Identify which cell holds the provided text, then report its [x, y] central coordinate. 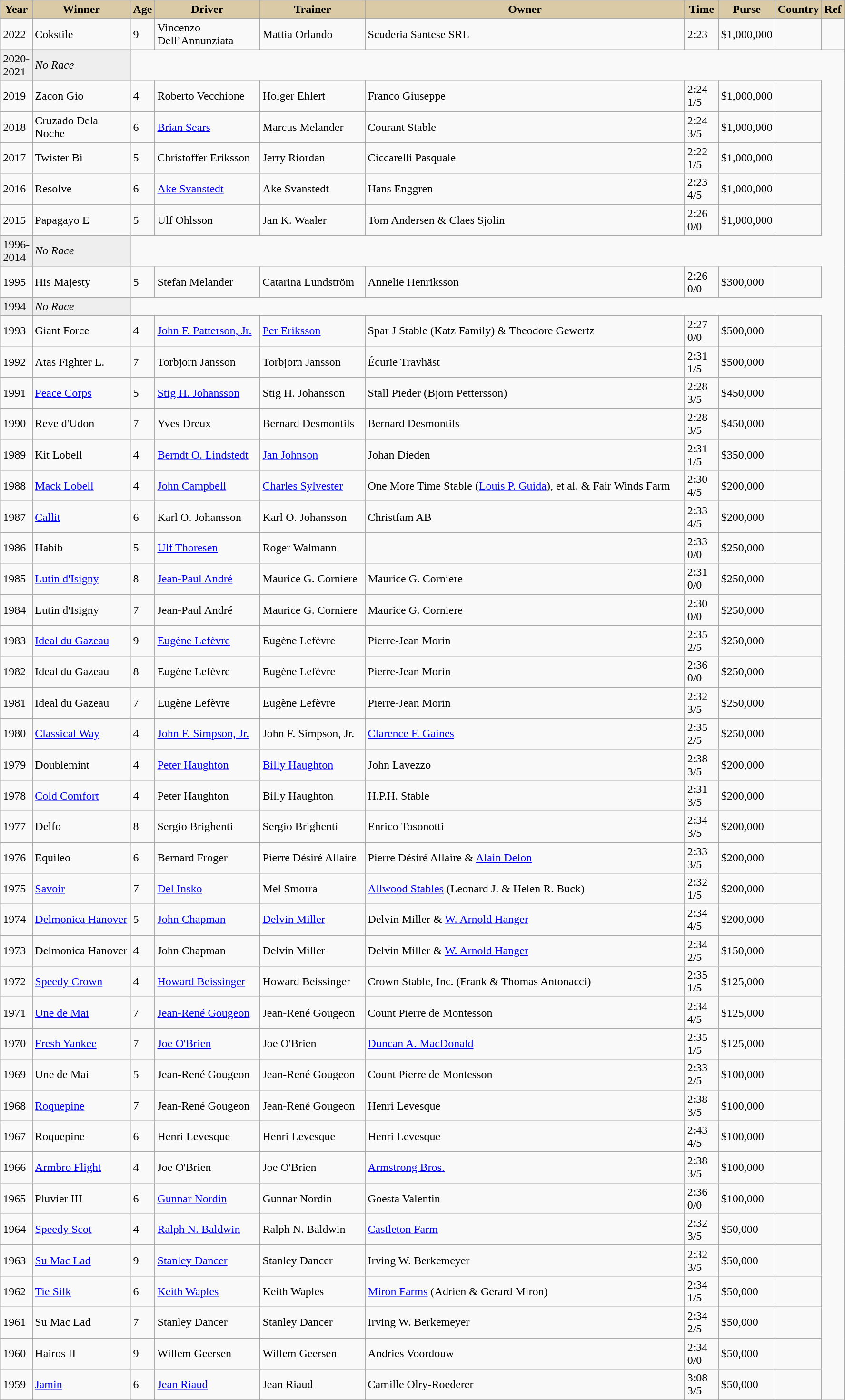
Cokstile [81, 34]
Mel Smorra [312, 889]
1993 [16, 330]
2:33 2/5 [702, 1074]
Jan Johnson [312, 455]
John Campbell [208, 486]
Trainer [312, 10]
2016 [16, 189]
2:22 1/5 [702, 158]
Annelie Henriksson [525, 282]
2022 [16, 34]
1974 [16, 920]
$350,000 [746, 455]
2020-2021 [16, 65]
Savoir [81, 889]
Speedy Scot [81, 1230]
1967 [16, 1136]
2:31 0/0 [702, 579]
Scuderia Santese SRL [525, 34]
Zacon Gio [81, 96]
Andries Voordouw [525, 1353]
2018 [16, 127]
1989 [16, 455]
Time [702, 10]
Del Insko [208, 889]
1982 [16, 671]
1986 [16, 548]
Driver [208, 10]
Equileo [81, 857]
Miron Farms (Adrien & Gerard Miron) [525, 1291]
1988 [16, 486]
2:31 3/5 [702, 795]
2:34 0/0 [702, 1353]
2:30 0/0 [702, 610]
1964 [16, 1230]
2:43 4/5 [702, 1136]
Jamin [81, 1385]
1995 [16, 282]
2:33 3/5 [702, 857]
Mattia Orlando [312, 34]
Crown Stable, Inc. (Frank & Thomas Antonacci) [525, 982]
Age [143, 10]
1994 [16, 306]
His Majesty [81, 282]
Classical Way [81, 733]
Speedy Crown [81, 982]
2019 [16, 96]
Jan K. Waaler [312, 220]
1996-2014 [16, 250]
Habib [81, 548]
1978 [16, 795]
Twister Bi [81, 158]
1973 [16, 950]
Duncan A. MacDonald [525, 1044]
Hans Enggren [525, 189]
Armbro Flight [81, 1168]
1970 [16, 1044]
1983 [16, 641]
2:32 1/5 [702, 889]
Brian Sears [208, 127]
2:34 3/5 [702, 827]
1975 [16, 889]
Callit [81, 517]
2:30 4/5 [702, 486]
1960 [16, 1353]
Giant Force [81, 330]
2:23 4/5 [702, 189]
2:23 [702, 34]
Cold Comfort [81, 795]
Stefan Melander [208, 282]
Castleton Farm [525, 1230]
2:33 4/5 [702, 517]
Berndt O. Lindstedt [208, 455]
Ciccarelli Pasquale [525, 158]
1977 [16, 827]
1987 [16, 517]
Pierre Désiré Allaire [312, 857]
Johan Dieden [525, 455]
Peace Corps [81, 393]
Vincenzo Dell’Annunziata [208, 34]
2017 [16, 158]
Stall Pieder (Bjorn Pettersson) [525, 393]
2:24 1/5 [702, 96]
Holger Ehlert [312, 96]
One More Time Stable (Louis P. Guida), et al. & Fair Winds Farm [525, 486]
Tie Silk [81, 1291]
Catarina Lundström [312, 282]
Bernard Froger [208, 857]
Jerry Riordan [312, 158]
Doublemint [81, 765]
Tom Andersen & Claes Sjolin [525, 220]
Pierre Désiré Allaire & Alain Delon [525, 857]
Roberto Vecchione [208, 96]
1968 [16, 1106]
2:34 1/5 [702, 1291]
Reve d'Udon [81, 424]
Atas Fighter L. [81, 362]
Purse [746, 10]
Country [798, 10]
Ulf Thoresen [208, 548]
1980 [16, 733]
1992 [16, 362]
1984 [16, 610]
Marcus Melander [312, 127]
Kit Lobell [81, 455]
Christoffer Eriksson [208, 158]
1962 [16, 1291]
Écurie Travhäst [525, 362]
2015 [16, 220]
$150,000 [746, 950]
1965 [16, 1198]
Armstrong Bros. [525, 1168]
Papagayo E [81, 220]
1976 [16, 857]
Yves Dreux [208, 424]
John Lavezzo [525, 765]
Roger Walmann [312, 548]
Charles Sylvester [312, 486]
Owner [525, 10]
Resolve [81, 189]
Cruzado Dela Noche [81, 127]
Delfo [81, 827]
1966 [16, 1168]
Spar J Stable (Katz Family) & Theodore Gewertz [525, 330]
1961 [16, 1322]
Christfam AB [525, 517]
Pluvier III [81, 1198]
Per Eriksson [312, 330]
Ulf Ohlsson [208, 220]
Courant Stable [525, 127]
Allwood Stables (Leonard J. & Helen R. Buck) [525, 889]
1969 [16, 1074]
Enrico Tosonotti [525, 827]
1979 [16, 765]
John F. Patterson, Jr. [208, 330]
Hairos II [81, 1353]
Goesta Valentin [525, 1198]
Franco Giuseppe [525, 96]
1990 [16, 424]
1981 [16, 703]
Camille Olry-Roederer [525, 1385]
2:33 0/0 [702, 548]
1991 [16, 393]
1959 [16, 1385]
Mack Lobell [81, 486]
Fresh Yankee [81, 1044]
1985 [16, 579]
3:08 3/5 [702, 1385]
1971 [16, 1012]
1972 [16, 982]
H.P.H. Stable [525, 795]
Clarence F. Gaines [525, 733]
Year [16, 10]
$300,000 [746, 282]
2:24 3/5 [702, 127]
1963 [16, 1260]
Ref [833, 10]
2:27 0/0 [702, 330]
Winner [81, 10]
